Extract the [x, y] coordinate from the center of the cell holding the provided text.  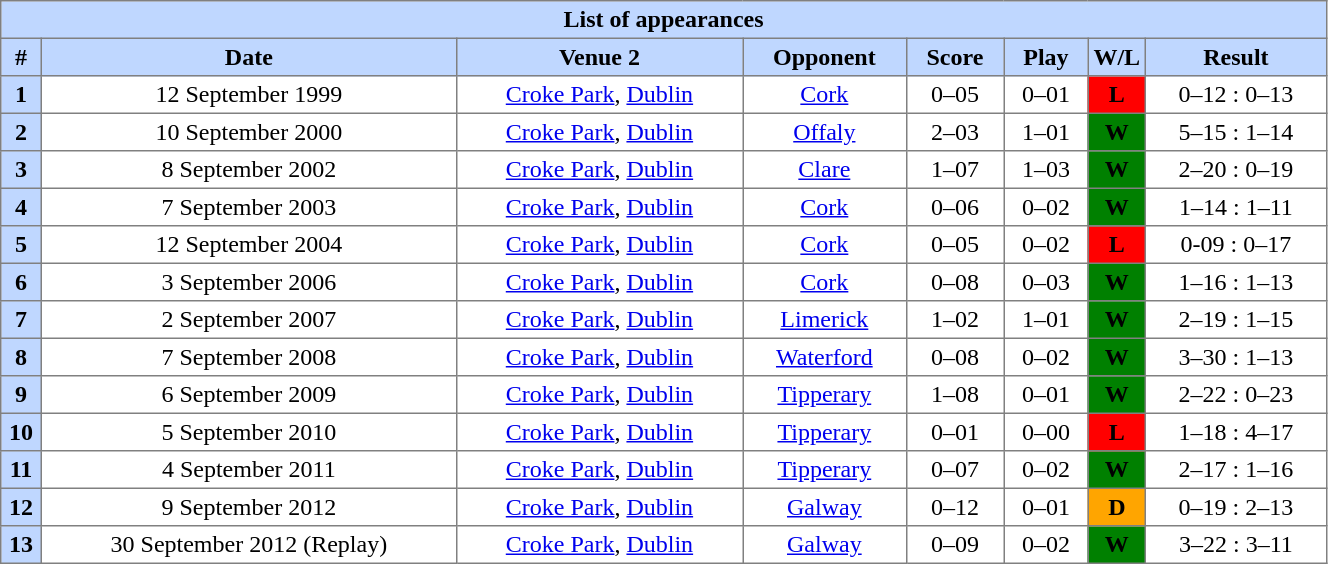
2–19 : 1–15 [1236, 320]
Venue 2 [599, 57]
0–09 [954, 545]
3–30 : 1–13 [1236, 357]
5 [21, 245]
6 September 2009 [248, 395]
4 September 2011 [248, 470]
8 [21, 357]
7 September 2008 [248, 357]
Clare [824, 170]
1–18 : 4–17 [1236, 432]
6 [21, 282]
0–06 [954, 207]
D [1116, 507]
1–08 [954, 395]
Limerick [824, 320]
2–22 : 0–23 [1236, 395]
2 [21, 132]
9 [21, 395]
4 [21, 207]
10 [21, 432]
0-09 : 0–17 [1236, 245]
7 September 2003 [248, 207]
3 September 2006 [248, 282]
0–03 [1046, 282]
10 September 2000 [248, 132]
2 September 2007 [248, 320]
1–14 : 1–11 [1236, 207]
0–12 [954, 507]
1–02 [954, 320]
7 [21, 320]
0–00 [1046, 432]
2–03 [954, 132]
12 [21, 507]
9 September 2012 [248, 507]
Result [1236, 57]
12 September 2004 [248, 245]
8 September 2002 [248, 170]
1–07 [954, 170]
12 September 1999 [248, 95]
1–16 : 1–13 [1236, 282]
# [21, 57]
2–20 : 0–19 [1236, 170]
0–19 : 2–13 [1236, 507]
List of appearances [664, 20]
1 [21, 95]
30 September 2012 (Replay) [248, 545]
W/L [1116, 57]
3 [21, 170]
Play [1046, 57]
13 [21, 545]
11 [21, 470]
5 September 2010 [248, 432]
5–15 : 1–14 [1236, 132]
2–17 : 1–16 [1236, 470]
Offaly [824, 132]
0–07 [954, 470]
0–12 : 0–13 [1236, 95]
1–03 [1046, 170]
Opponent [824, 57]
Date [248, 57]
Score [954, 57]
3–22 : 3–11 [1236, 545]
Waterford [824, 357]
